Detect which cell encompasses the target text, then output its [x, y] center coordinate. 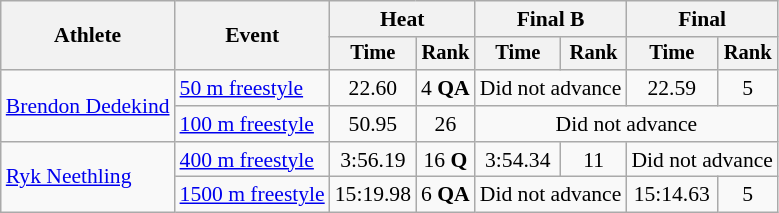
Event [252, 36]
3:56.19 [373, 160]
100 m freestyle [252, 124]
6 QA [446, 195]
400 m freestyle [252, 160]
Ryk Neethling [88, 178]
22.59 [672, 88]
Heat [402, 19]
50.95 [373, 124]
Final B [551, 19]
Final [702, 19]
16 Q [446, 160]
15:19.98 [373, 195]
11 [594, 160]
Athlete [88, 36]
50 m freestyle [252, 88]
22.60 [373, 88]
4 QA [446, 88]
3:54.34 [518, 160]
Brendon Dedekind [88, 106]
26 [446, 124]
15:14.63 [672, 195]
1500 m freestyle [252, 195]
